Determine the (x, y) coordinate at the center of the cell enclosing the given text.  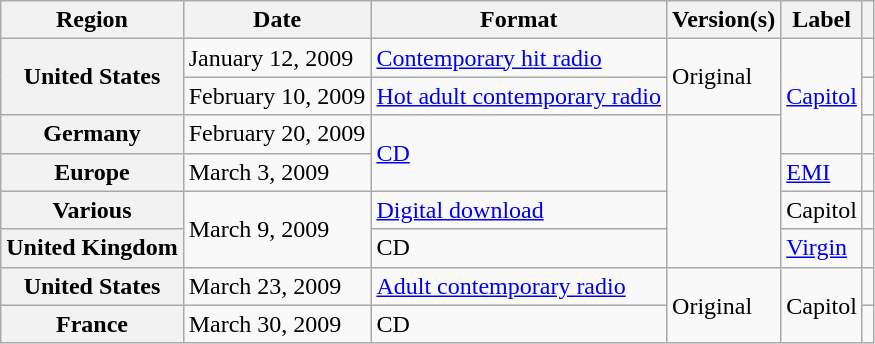
March 9, 2009 (277, 229)
Digital download (519, 210)
Contemporary hit radio (519, 58)
Various (92, 210)
EMI (822, 172)
February 10, 2009 (277, 96)
Germany (92, 134)
January 12, 2009 (277, 58)
March 30, 2009 (277, 324)
Virgin (822, 248)
Adult contemporary radio (519, 286)
Version(s) (724, 20)
Region (92, 20)
Date (277, 20)
Europe (92, 172)
United Kingdom (92, 248)
Label (822, 20)
Format (519, 20)
Hot adult contemporary radio (519, 96)
March 3, 2009 (277, 172)
March 23, 2009 (277, 286)
France (92, 324)
February 20, 2009 (277, 134)
